Provide the [X, Y] coordinate of the cell's center where the given text is located.  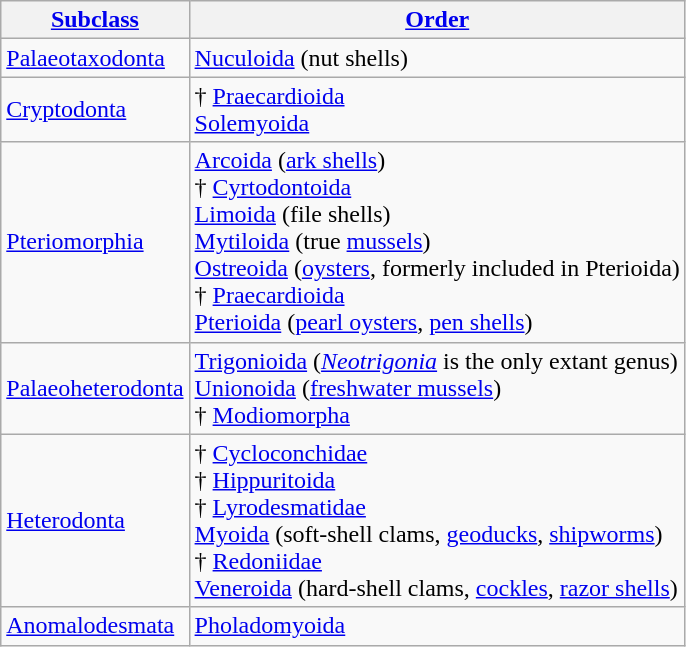
Pholadomyoida [437, 626]
Palaeotaxodonta [95, 58]
Subclass [95, 20]
Palaeoheterodonta [95, 388]
Anomalodesmata [95, 626]
Heterodonta [95, 520]
Nuculoida (nut shells) [437, 58]
† PraecardioidaSolemyoida [437, 110]
Cryptodonta [95, 110]
Order [437, 20]
Pteriomorphia [95, 242]
Trigonioida (Neotrigonia is the only extant genus)Unionoida (freshwater mussels)† Modiomorpha [437, 388]
